Extract the [x, y] coordinate from the center of the cell holding the provided text.  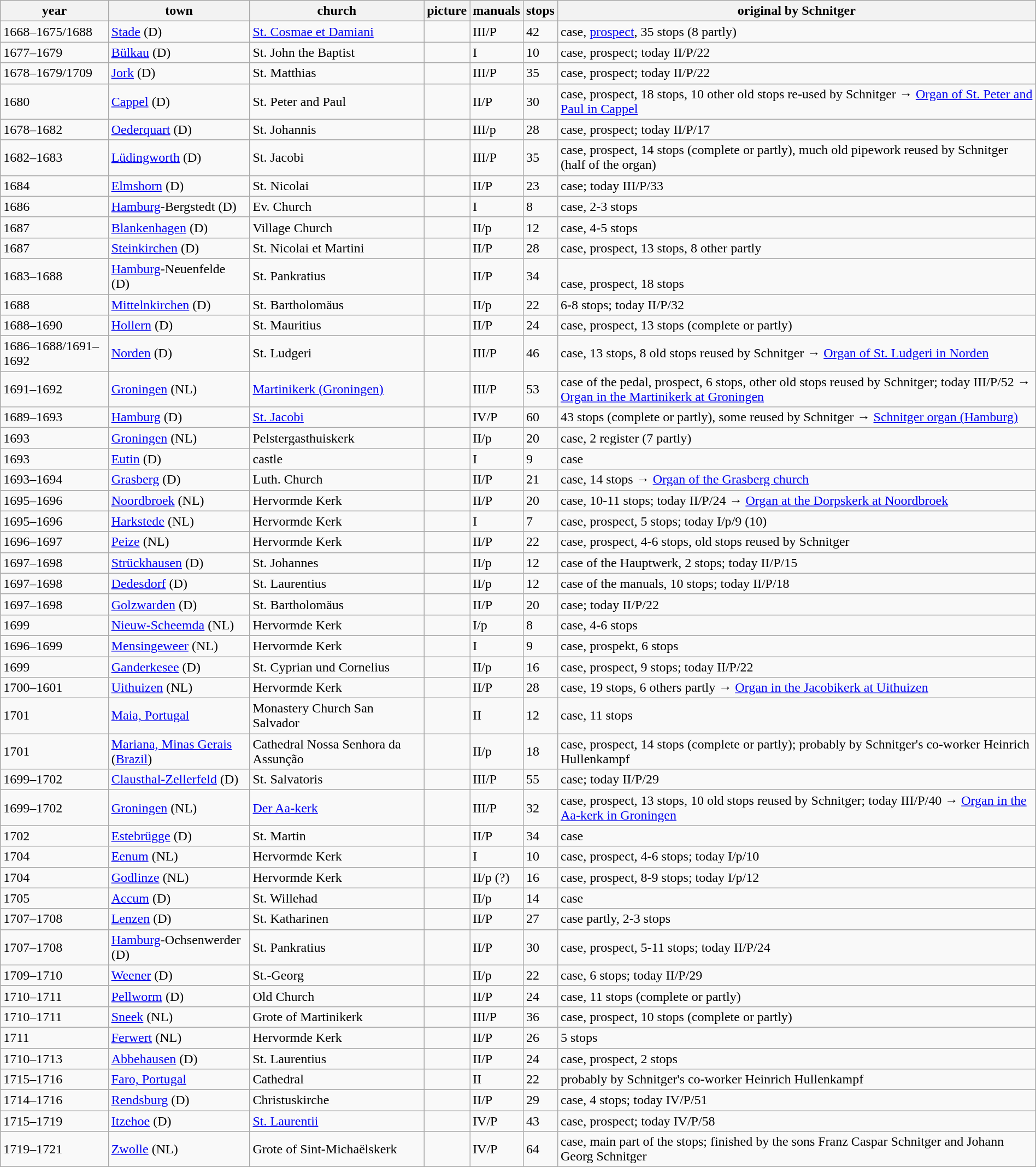
1691–1692 [55, 389]
Hollern (D) [179, 326]
case of the pedal, prospect, 6 stops, other old stops reused by Schnitger; today III/P/52 → Organ in the Martinikerk at Groningen [797, 389]
1709–1710 [55, 975]
case, prospect, 8-9 stops; today I/p/12 [797, 877]
case, main part of the stops; finished by the sons Franz Caspar Schnitger and Johann Georg Schnitger [797, 1150]
St. Willehad [337, 898]
St. Johannes [337, 563]
case, prospect, 14 stops (complete or partly); probably by Schnitger's co-worker Heinrich Hullenkampf [797, 752]
1693–1694 [55, 480]
26 [540, 1038]
Sneek (NL) [179, 1017]
Uithuizen (NL) [179, 688]
Itzehoe (D) [179, 1121]
St. Matthias [337, 73]
Mittelnkirchen (D) [179, 304]
Godlinze (NL) [179, 877]
1715–1716 [55, 1080]
29 [540, 1100]
Grasberg (D) [179, 480]
case, prospect, 13 stops, 10 old stops reused by Schnitger; today III/P/40 → Organ in the Aa-kerk in Groningen [797, 808]
1688–1690 [55, 326]
Cappel (D) [179, 102]
7 [540, 521]
Abbehausen (D) [179, 1058]
1715–1719 [55, 1121]
53 [540, 389]
manuals [497, 11]
1678–1679/1709 [55, 73]
1686–1688/1691–1692 [55, 354]
1680 [55, 102]
church [337, 11]
1711 [55, 1038]
stops [540, 11]
Pellworm (D) [179, 996]
town [179, 11]
case of the manuals, 10 stops; today II/P/18 [797, 583]
43 stops (complete or partly), some reused by Schnitger → Schnitger organ (Hamburg) [797, 417]
Bülkau (D) [179, 52]
St. Ludgeri [337, 354]
Grote of Sint-Michaëlskerk [337, 1150]
Ferwert (NL) [179, 1038]
Weener (D) [179, 975]
St. Martin [337, 836]
case, prospect, 5 stops; today I/p/9 (10) [797, 521]
55 [540, 780]
Eenum (NL) [179, 857]
Eutin (D) [179, 459]
case; today III/P/33 [797, 186]
Clausthal-Zellerfeld (D) [179, 780]
Rendsburg (D) [179, 1100]
Cathedral [337, 1080]
6-8 stops; today II/P/32 [797, 304]
St. Nicolai et Martini [337, 248]
case, prospect, 5-11 stops; today II/P/24 [797, 947]
18 [540, 752]
II/p (?) [497, 877]
case, prospect; today II/P/17 [797, 129]
case; today II/P/22 [797, 604]
27 [540, 919]
Oederquart (D) [179, 129]
St.-Georg [337, 975]
Village Church [337, 227]
1668–1675/1688 [55, 32]
Maia, Portugal [179, 716]
case, prospect, 18 stops [797, 276]
Hamburg-Neuenfelde (D) [179, 276]
1719–1721 [55, 1150]
Mensingeweer (NL) [179, 646]
St. Katharinen [337, 919]
Peize (NL) [179, 542]
case; today II/P/29 [797, 780]
1677–1679 [55, 52]
case, 4-6 stops [797, 625]
case, 10-11 stops; today II/P/24 → Organ at the Dorpskerk at Noordbroek [797, 500]
Monastery Church San Salvador [337, 716]
Stade (D) [179, 32]
St. John the Baptist [337, 52]
case, prospect, 13 stops (complete or partly) [797, 326]
Faro, Portugal [179, 1080]
1678–1682 [55, 129]
Christuskirche [337, 1100]
case, 2 register (7 partly) [797, 438]
case, prospect, 9 stops; today II/P/22 [797, 667]
case, prospect, 4-6 stops; today I/p/10 [797, 857]
Ganderkesee (D) [179, 667]
Nieuw-Scheemda (NL) [179, 625]
1683–1688 [55, 276]
1705 [55, 898]
case, 4-5 stops [797, 227]
1696–1697 [55, 542]
St. Laurentii [337, 1121]
Ev. Church [337, 207]
1686 [55, 207]
46 [540, 354]
Hamburg (D) [179, 417]
III/p [497, 129]
Norden (D) [179, 354]
Mariana, Minas Gerais (Brazil) [179, 752]
case of the Hauptwerk, 2 stops; today II/P/15 [797, 563]
castle [337, 459]
case, prospect; today IV/P/58 [797, 1121]
Hamburg-Ochsenwerder (D) [179, 947]
case, prospect, 35 stops (8 partly) [797, 32]
42 [540, 32]
case, 11 stops [797, 716]
case, prospect, 4-6 stops, old stops reused by Schnitger [797, 542]
Estebrügge (D) [179, 836]
case, prospect, 10 stops (complete or partly) [797, 1017]
case, 13 stops, 8 old stops reused by Schnitger → Organ of St. Ludgeri in Norden [797, 354]
Blankenhagen (D) [179, 227]
1688 [55, 304]
Grote of Martinikerk [337, 1017]
5 stops [797, 1038]
picture [447, 11]
Der Aa-kerk [337, 808]
32 [540, 808]
case, 6 stops; today II/P/29 [797, 975]
Strückhausen (D) [179, 563]
Luth. Church [337, 480]
Accum (D) [179, 898]
case, prospect, 14 stops (complete or partly), much old pipework reused by Schnitger (half of the organ) [797, 157]
Harkstede (NL) [179, 521]
case, prospect, 2 stops [797, 1058]
Steinkirchen (D) [179, 248]
Old Church [337, 996]
Golzwarden (D) [179, 604]
case, prospekt, 6 stops [797, 646]
St. Cyprian und Cornelius [337, 667]
St. Nicolai [337, 186]
case, 11 stops (complete or partly) [797, 996]
St. Mauritius [337, 326]
23 [540, 186]
14 [540, 898]
1684 [55, 186]
Pelstergasthuiskerk [337, 438]
21 [540, 480]
Jork (D) [179, 73]
St. Salvatoris [337, 780]
64 [540, 1150]
I/p [497, 625]
Zwolle (NL) [179, 1150]
60 [540, 417]
1702 [55, 836]
original by Schnitger [797, 11]
Elmshorn (D) [179, 186]
case, prospect, 13 stops, 8 other partly [797, 248]
1700–1601 [55, 688]
1710–1713 [55, 1058]
36 [540, 1017]
St. Cosmae et Damiani [337, 32]
case, 4 stops; today IV/P/51 [797, 1100]
St. Peter and Paul [337, 102]
Hamburg-Bergstedt (D) [179, 207]
1696–1699 [55, 646]
year [55, 11]
Dedesdorf (D) [179, 583]
Martinikerk (Groningen) [337, 389]
1689–1693 [55, 417]
case, prospect, 18 stops, 10 other old stops re-used by Schnitger → Organ of St. Peter and Paul in Cappel [797, 102]
probably by Schnitger's co-worker Heinrich Hullenkampf [797, 1080]
case, 19 stops, 6 others partly → Organ in the Jacobikerk at Uithuizen [797, 688]
Lenzen (D) [179, 919]
case, 2-3 stops [797, 207]
case, 14 stops → Organ of the Grasberg church [797, 480]
Cathedral Nossa Senhora da Assunção [337, 752]
case partly, 2-3 stops [797, 919]
1714–1716 [55, 1100]
Noordbroek (NL) [179, 500]
St. Johannis [337, 129]
Lüdingworth (D) [179, 157]
1682–1683 [55, 157]
43 [540, 1121]
